Search for the cell housing the specified text and yield its [x, y] center coordinate. 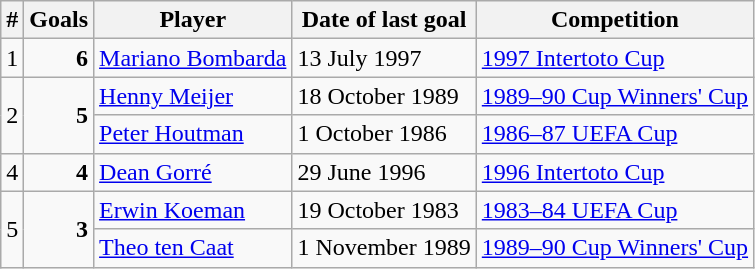
1 October 1986 [384, 134]
3 [59, 229]
Competition [614, 20]
19 October 1983 [384, 210]
6 [59, 58]
13 July 1997 [384, 58]
1983–84 UEFA Cup [614, 210]
Erwin Koeman [193, 210]
1 November 1989 [384, 248]
Dean Gorré [193, 172]
Player [193, 20]
29 June 1996 [384, 172]
1997 Intertoto Cup [614, 58]
1986–87 UEFA Cup [614, 134]
Goals [59, 20]
1996 Intertoto Cup [614, 172]
Mariano Bombarda [193, 58]
Henny Meijer [193, 96]
Peter Houtman [193, 134]
# [12, 20]
Theo ten Caat [193, 248]
2 [12, 115]
18 October 1989 [384, 96]
1 [12, 58]
Date of last goal [384, 20]
